Scan for the cell matching the given text and deliver its [x, y] coordinate at center. 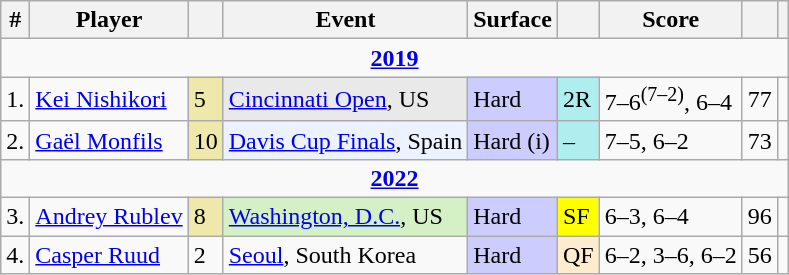
– [578, 140]
Washington, D.C., US [345, 217]
Seoul, South Korea [345, 255]
56 [760, 255]
Surface [513, 20]
4. [16, 255]
Player [109, 20]
77 [760, 100]
# [16, 20]
3. [16, 217]
2. [16, 140]
8 [206, 217]
Hard (i) [513, 140]
73 [760, 140]
Kei Nishikori [109, 100]
SF [578, 217]
7–5, 6–2 [670, 140]
2R [578, 100]
Davis Cup Finals, Spain [345, 140]
2019 [395, 58]
Cincinnati Open, US [345, 100]
5 [206, 100]
QF [578, 255]
Casper Ruud [109, 255]
1. [16, 100]
96 [760, 217]
10 [206, 140]
Gaël Monfils [109, 140]
2022 [395, 178]
6–2, 3–6, 6–2 [670, 255]
7–6(7–2), 6–4 [670, 100]
Score [670, 20]
2 [206, 255]
Event [345, 20]
6–3, 6–4 [670, 217]
Andrey Rublev [109, 217]
